Search for the cell housing the specified text and yield its [X, Y] center coordinate. 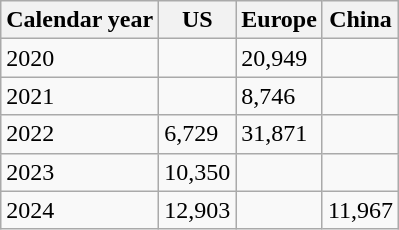
2022 [80, 134]
Europe [280, 20]
11,967 [360, 210]
20,949 [280, 58]
2024 [80, 210]
2021 [80, 96]
31,871 [280, 134]
6,729 [198, 134]
China [360, 20]
8,746 [280, 96]
2023 [80, 172]
Calendar year [80, 20]
10,350 [198, 172]
2020 [80, 58]
12,903 [198, 210]
US [198, 20]
